For the text-containing cell, return its midpoint in [x, y] coordinate format. 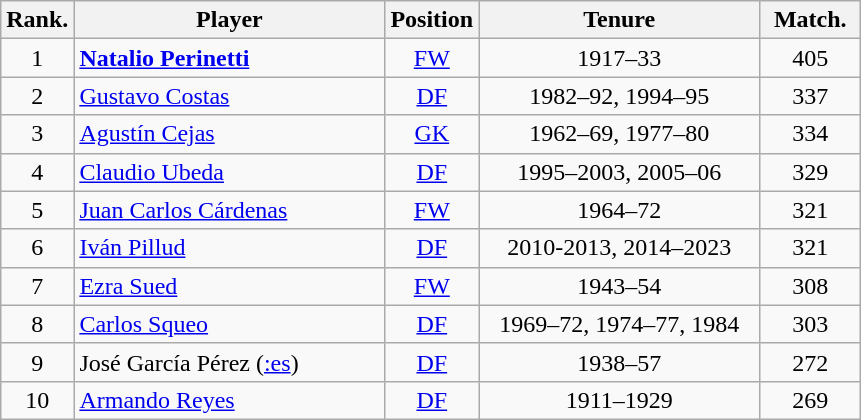
1 [38, 58]
1917–33 [620, 58]
3 [38, 134]
303 [810, 324]
1964–72 [620, 210]
5 [38, 210]
Player [230, 20]
1938–57 [620, 362]
Ezra Sued [230, 286]
GK [432, 134]
Match. [810, 20]
7 [38, 286]
1995–2003, 2005–06 [620, 172]
Tenure [620, 20]
10 [38, 400]
9 [38, 362]
Gustavo Costas [230, 96]
8 [38, 324]
1943–54 [620, 286]
Rank. [38, 20]
Armando Reyes [230, 400]
1911–1929 [620, 400]
Agustín Cejas [230, 134]
2010-2013, 2014–2023 [620, 248]
405 [810, 58]
Natalio Perinetti [230, 58]
Claudio Ubeda [230, 172]
272 [810, 362]
6 [38, 248]
1962–69, 1977–80 [620, 134]
1969–72, 1974–77, 1984 [620, 324]
329 [810, 172]
308 [810, 286]
2 [38, 96]
337 [810, 96]
4 [38, 172]
Carlos Squeo [230, 324]
334 [810, 134]
269 [810, 400]
José García Pérez (:es) [230, 362]
Juan Carlos Cárdenas [230, 210]
Position [432, 20]
Iván Pillud [230, 248]
1982–92, 1994–95 [620, 96]
